Return (x, y) of the center of cell containing provided text 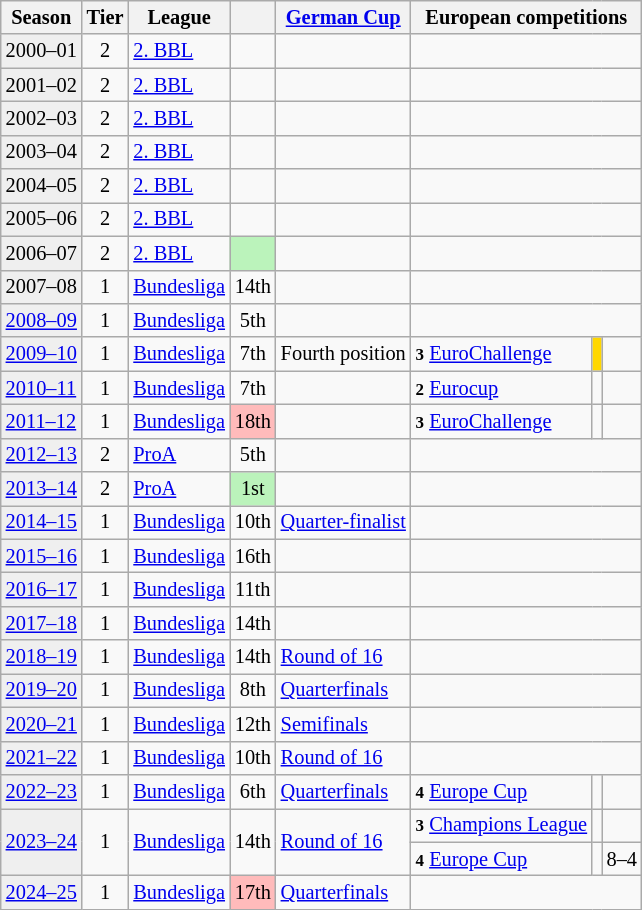
European competitions (526, 17)
8–4 (622, 859)
3 Champions League (502, 825)
2005–06 (42, 219)
Quarter-finalist (344, 522)
Fourth position (344, 354)
Season (42, 17)
17th (253, 892)
6th (253, 791)
2003–04 (42, 152)
2007–08 (42, 287)
8th (253, 690)
2011–12 (42, 421)
2018–19 (42, 657)
Tier (106, 17)
2022–23 (42, 791)
2013–14 (42, 489)
2016–17 (42, 589)
2021–22 (42, 758)
Semifinals (344, 724)
2001–02 (42, 85)
2019–20 (42, 690)
2015–16 (42, 556)
2023–24 (42, 842)
2002–03 (42, 118)
League (178, 17)
2006–07 (42, 253)
2012–13 (42, 455)
2008–09 (42, 320)
2010–11 (42, 388)
2014–15 (42, 522)
2020–21 (42, 724)
2 Eurocup (502, 388)
2009–10 (42, 354)
German Cup (344, 17)
11th (253, 589)
12th (253, 724)
16th (253, 556)
18th (253, 421)
2004–05 (42, 186)
1st (253, 489)
2024–25 (42, 892)
2017–18 (42, 623)
2000–01 (42, 51)
